Output the (X, Y) coordinate of the center of the cell containing the given text.  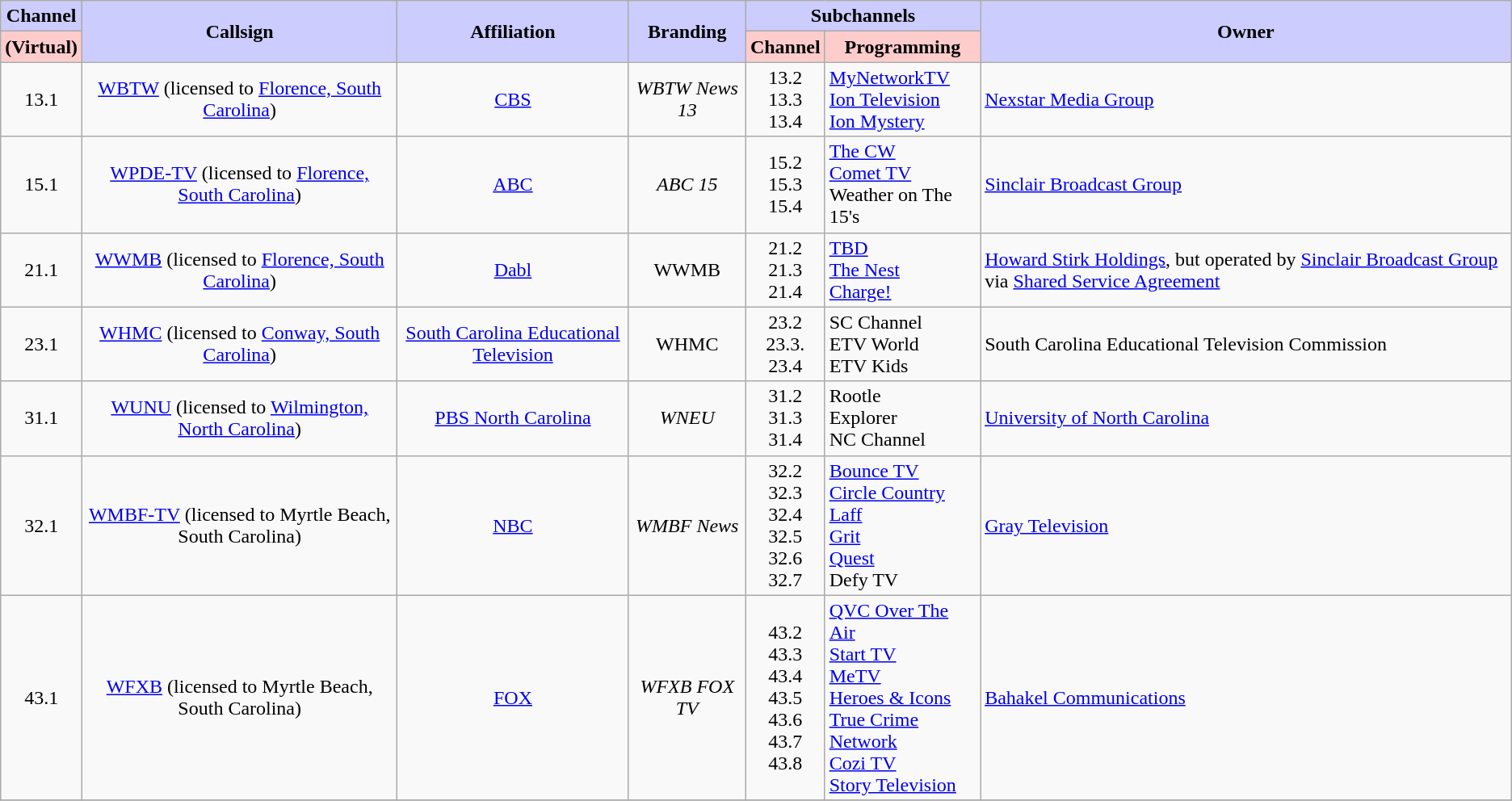
(Virtual) (42, 47)
WUNU (licensed to Wilmington, North Carolina) (240, 418)
WMBF-TV (licensed to Myrtle Beach, South Carolina) (240, 525)
QVC Over The AirStart TVMeTV Heroes & Icons True Crime Network Cozi TV Story Television (902, 698)
23.2 23.3.23.4 (785, 344)
WHMC (687, 344)
WWMB (licensed to Florence, South Carolina) (240, 270)
WHMC (licensed to Conway, South Carolina) (240, 344)
University of North Carolina (1246, 418)
The CWComet TVWeather on The 15's (902, 184)
32.232.3 32.432.5 32.6 32.7 (785, 525)
ABC 15 (687, 184)
Bounce TVCircle Country Laff Grit Quest Defy TV (902, 525)
23.1 (42, 344)
WPDE-TV (licensed to Florence, South Carolina) (240, 184)
Sinclair Broadcast Group (1246, 184)
Gray Television (1246, 525)
WMBF News (687, 525)
Nexstar Media Group (1246, 99)
31.231.3 31.4 (785, 418)
13.213.313.4 (785, 99)
Dabl (513, 270)
SC Channel ETV World ETV Kids (902, 344)
13.1 (42, 99)
Bahakel Communications (1246, 698)
15.1 (42, 184)
Howard Stirk Holdings, but operated by Sinclair Broadcast Group via Shared Service Agreement (1246, 270)
RootleExplorer NC Channel (902, 418)
South Carolina Educational Television (513, 344)
32.1 (42, 525)
Affiliation (513, 31)
Callsign (240, 31)
TBD The NestCharge! (902, 270)
South Carolina Educational Television Commission (1246, 344)
21.221.321.4 (785, 270)
NBC (513, 525)
Subchannels (863, 16)
WWMB (687, 270)
Branding (687, 31)
WFXB FOX TV (687, 698)
WNEU (687, 418)
PBS North Carolina (513, 418)
Owner (1246, 31)
31.1 (42, 418)
FOX (513, 698)
ABC (513, 184)
43.243.3 43.443.5 43.6 43.7 43.8 (785, 698)
15.215.315.4 (785, 184)
WFXB (licensed to Myrtle Beach, South Carolina) (240, 698)
Programming (902, 47)
CBS (513, 99)
MyNetworkTV Ion TelevisionIon Mystery (902, 99)
WBTW News 13 (687, 99)
43.1 (42, 698)
21.1 (42, 270)
WBTW (licensed to Florence, South Carolina) (240, 99)
